Pinpoint the cell where the given text exists, returning its (X, Y) midpoint coordinate. 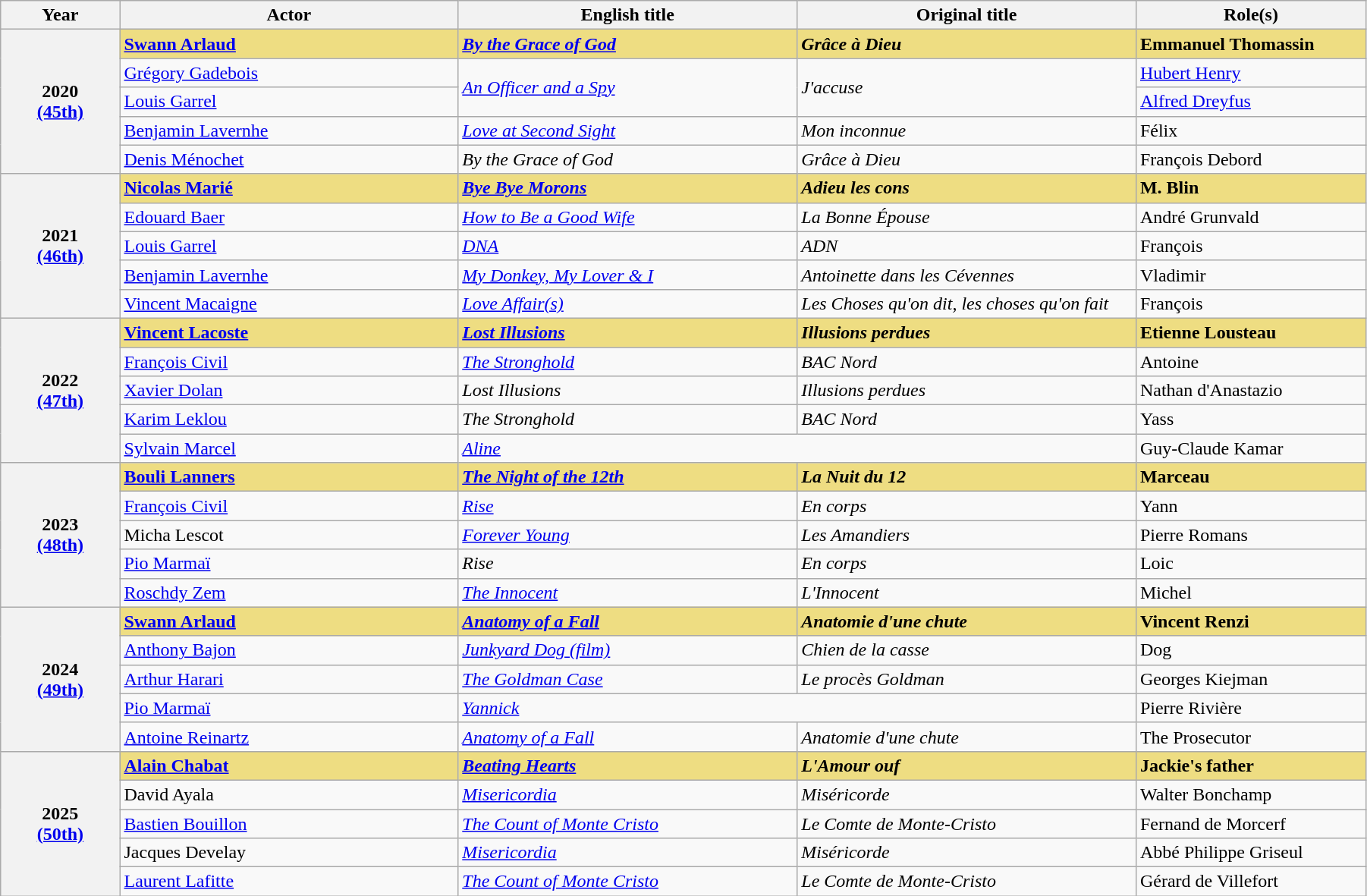
Guy-Claude Kamar (1250, 448)
Bye Bye Morons (628, 188)
Karim Leklou (289, 420)
Grégory Gadebois (289, 73)
Jackie's father (1250, 766)
André Grunvald (1250, 217)
Mon inconnue (966, 130)
How to Be a Good Wife (628, 217)
Aline (797, 448)
Alain Chabat (289, 766)
Etienne Lousteau (1250, 332)
Emmanuel Thomassin (1250, 44)
Antoine Reinartz (289, 737)
Vincent Lacoste (289, 332)
Nicolas Marié (289, 188)
My Donkey, My Lover & I (628, 275)
Vladimir (1250, 275)
2022(47th) (61, 390)
2023(48th) (61, 535)
2024(49th) (61, 679)
Walter Bonchamp (1250, 794)
Antoine (1250, 362)
The Innocent (628, 593)
ADN (966, 246)
DNA (628, 246)
Xavier Dolan (289, 391)
Michel (1250, 593)
Role(s) (1250, 15)
Félix (1250, 130)
La Bonne Épouse (966, 217)
Yannick (797, 708)
L'Amour ouf (966, 766)
Actor (289, 15)
Arthur Harari (289, 679)
Micha Lescot (289, 535)
Love Affair(s) (628, 303)
La Nuit du 12 (966, 477)
2025(50th) (61, 823)
Dog (1250, 650)
François Debord (1250, 159)
Hubert Henry (1250, 73)
Bouli Lanners (289, 477)
Bastien Bouillon (289, 823)
Yass (1250, 420)
Fernand de Morcerf (1250, 823)
Le procès Goldman (966, 679)
M. Blin (1250, 188)
Gérard de Villefort (1250, 882)
David Ayala (289, 794)
Chien de la casse (966, 650)
Love at Second Sight (628, 130)
Vincent Macaigne (289, 303)
Junkyard Dog (film) (628, 650)
The Goldman Case (628, 679)
Edouard Baer (289, 217)
Alfred Dreyfus (1250, 102)
Marceau (1250, 477)
Jacques Develay (289, 853)
Adieu les cons (966, 188)
Pierre Rivière (1250, 708)
Sylvain Marcel (289, 448)
Nathan d'Anastazio (1250, 391)
Forever Young (628, 535)
Year (61, 15)
2021(46th) (61, 246)
An Officer and a Spy (628, 87)
Roschdy Zem (289, 593)
Antoinette dans les Cévennes (966, 275)
Abbé Philippe Griseul (1250, 853)
J'accuse (966, 87)
Anthony Bajon (289, 650)
Les Choses qu'on dit, les choses qu'on fait (966, 303)
Laurent Lafitte (289, 882)
2020(45th) (61, 102)
Vincent Renzi (1250, 621)
Original title (966, 15)
Denis Ménochet (289, 159)
Beating Hearts (628, 766)
Les Amandiers (966, 535)
The Night of the 12th (628, 477)
L'Innocent (966, 593)
The Prosecutor (1250, 737)
Loic (1250, 564)
Pierre Romans (1250, 535)
Georges Kiejman (1250, 679)
English title (628, 15)
Yann (1250, 506)
